Provide the (x, y) coordinate of the cell's center where the given text is located.  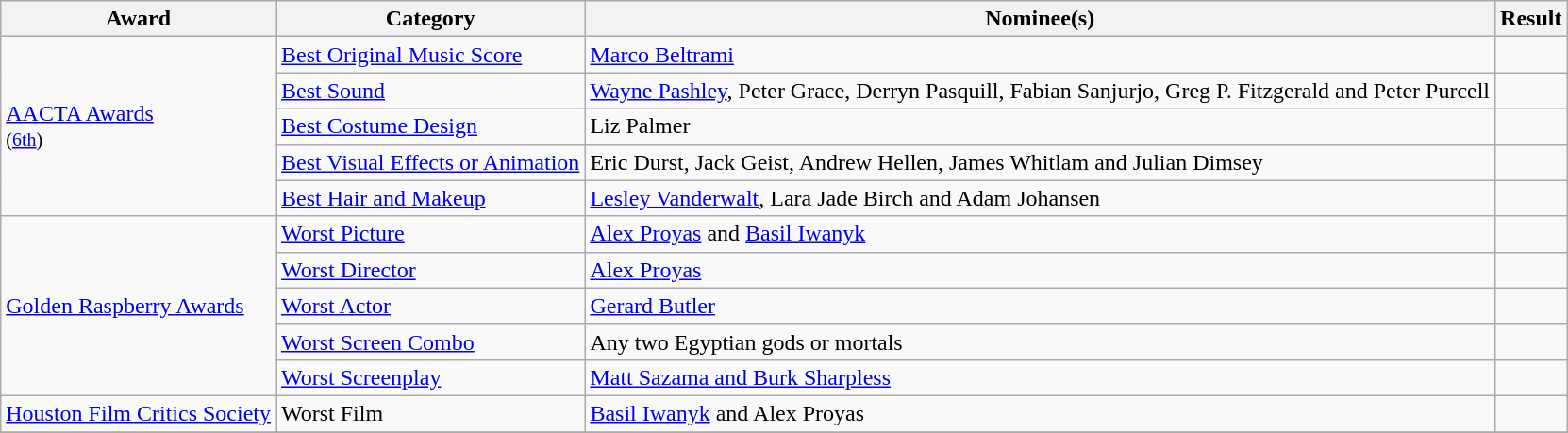
Worst Screenplay (430, 377)
Gerard Butler (1040, 306)
Category (430, 19)
Best Original Music Score (430, 55)
Basil Iwanyk and Alex Proyas (1040, 413)
Award (139, 19)
Matt Sazama and Burk Sharpless (1040, 377)
Houston Film Critics Society (139, 413)
Nominee(s) (1040, 19)
Liz Palmer (1040, 126)
Golden Raspberry Awards (139, 306)
Best Costume Design (430, 126)
Best Hair and Makeup (430, 198)
Result (1531, 19)
Marco Beltrami (1040, 55)
Wayne Pashley, Peter Grace, Derryn Pasquill, Fabian Sanjurjo, Greg P. Fitzgerald and Peter Purcell (1040, 91)
Worst Director (430, 270)
Alex Proyas and Basil Iwanyk (1040, 234)
Worst Actor (430, 306)
Lesley Vanderwalt, Lara Jade Birch and Adam Johansen (1040, 198)
Any two Egyptian gods or mortals (1040, 341)
Alex Proyas (1040, 270)
Worst Film (430, 413)
AACTA Awards(6th) (139, 126)
Worst Screen Combo (430, 341)
Worst Picture (430, 234)
Eric Durst, Jack Geist, Andrew Hellen, James Whitlam and Julian Dimsey (1040, 162)
Best Sound (430, 91)
Best Visual Effects or Animation (430, 162)
